Provide the (X, Y) coordinate of the cell's center where the given text is located.  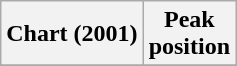
Chart (2001) (72, 34)
Peakposition (189, 34)
